Locate the cell with the specified text and output its (X, Y) center coordinate. 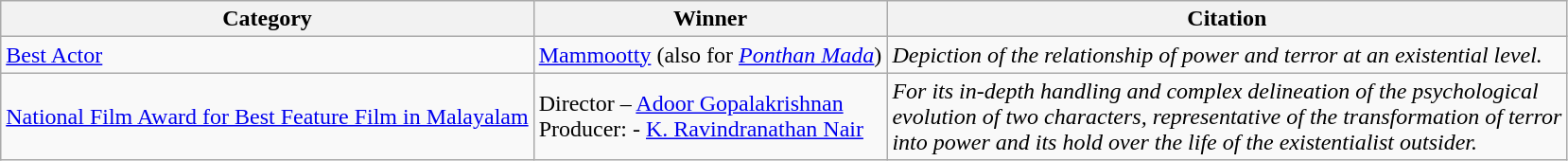
Mammootty (also for Ponthan Mada) (710, 55)
Director – Adoor GopalakrishnanProducer: - K. Ravindranathan Nair (710, 116)
Category (267, 19)
Depiction of the relationship of power and terror at an existential level. (1228, 55)
National Film Award for Best Feature Film in Malayalam (267, 116)
Winner (710, 19)
Citation (1228, 19)
Best Actor (267, 55)
